From the cell containing the given text, extract its center point as (X, Y) coordinate. 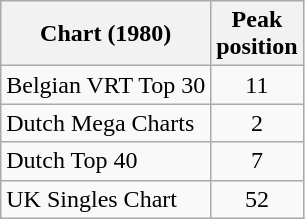
11 (257, 85)
7 (257, 161)
Dutch Mega Charts (106, 123)
Chart (1980) (106, 34)
52 (257, 199)
2 (257, 123)
UK Singles Chart (106, 199)
Peakposition (257, 34)
Belgian VRT Top 30 (106, 85)
Dutch Top 40 (106, 161)
